Locate the cell with the specified text and output its [x, y] center coordinate. 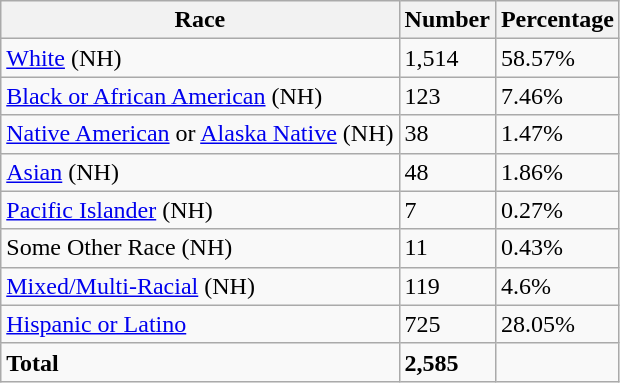
Some Other Race (NH) [200, 248]
Hispanic or Latino [200, 324]
Total [200, 362]
0.27% [557, 210]
7.46% [557, 96]
11 [447, 248]
1.47% [557, 134]
4.6% [557, 286]
Number [447, 20]
Black or African American (NH) [200, 96]
725 [447, 324]
Race [200, 20]
7 [447, 210]
Asian (NH) [200, 172]
1,514 [447, 58]
0.43% [557, 248]
2,585 [447, 362]
58.57% [557, 58]
48 [447, 172]
Mixed/Multi-Racial (NH) [200, 286]
White (NH) [200, 58]
28.05% [557, 324]
Native American or Alaska Native (NH) [200, 134]
Percentage [557, 20]
123 [447, 96]
1.86% [557, 172]
Pacific Islander (NH) [200, 210]
119 [447, 286]
38 [447, 134]
